Capture the cell that displays the provided text and extract its (x, y) central coordinate. 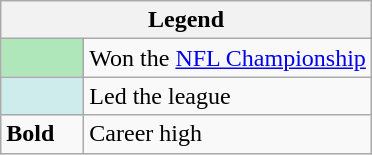
Legend (186, 20)
Career high (228, 134)
Led the league (228, 96)
Bold (42, 134)
Won the NFL Championship (228, 58)
